Search for the cell housing the specified text and yield its (x, y) center coordinate. 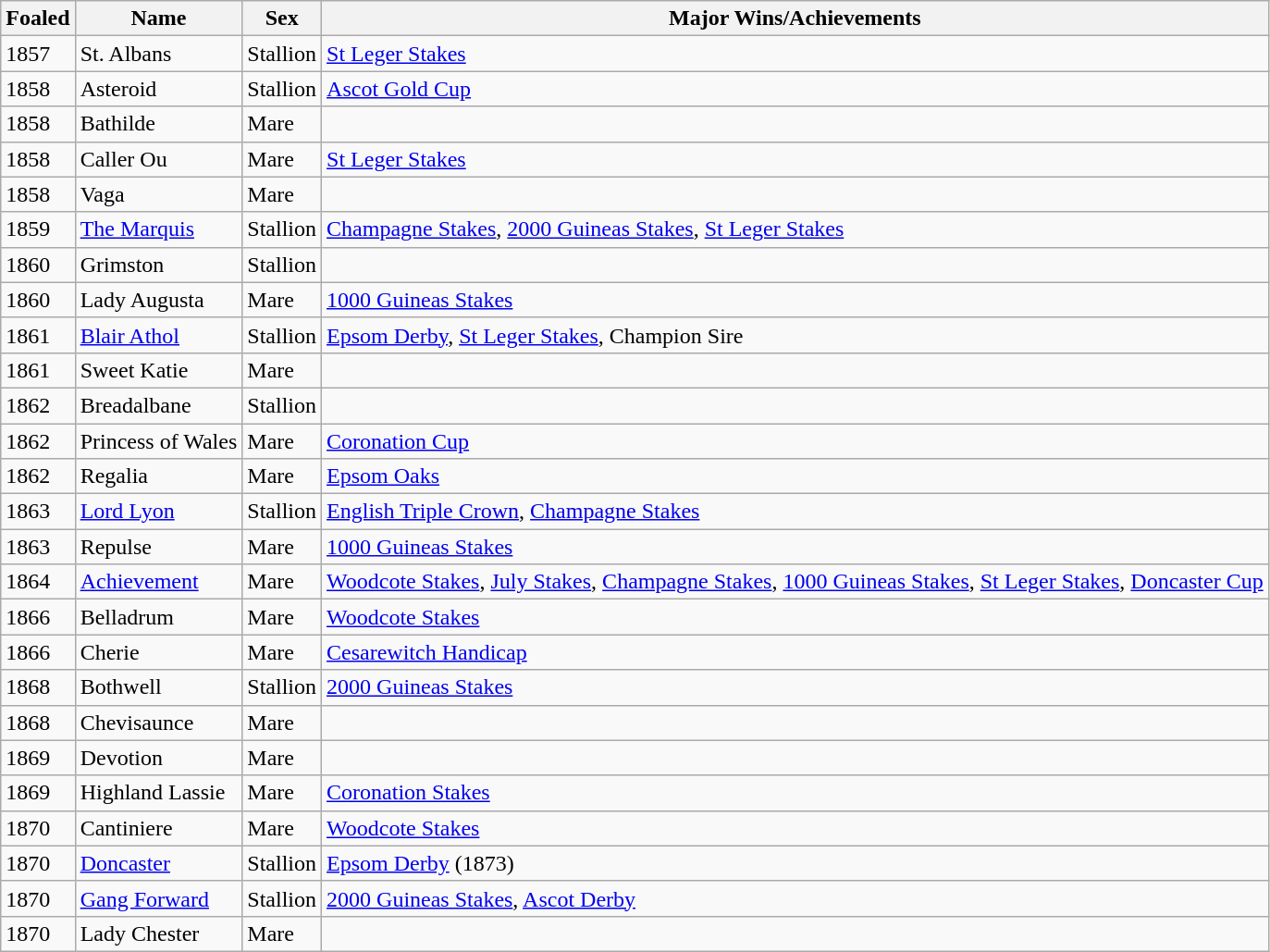
Chevisaunce (159, 723)
Coronation Cup (795, 441)
Major Wins/Achievements (795, 19)
Princess of Wales (159, 441)
Cherie (159, 652)
Sweet Katie (159, 370)
1857 (38, 54)
Repulse (159, 547)
Bathilde (159, 124)
Lord Lyon (159, 512)
1864 (38, 582)
Bothwell (159, 687)
Doncaster (159, 863)
Cesarewitch Handicap (795, 652)
Name (159, 19)
2000 Guineas Stakes, Ascot Derby (795, 898)
Vaga (159, 194)
1859 (38, 229)
Gang Forward (159, 898)
Coronation Stakes (795, 793)
Achievement (159, 582)
Cantiniere (159, 828)
2000 Guineas Stakes (795, 687)
St. Albans (159, 54)
Woodcote Stakes, July Stakes, Champagne Stakes, 1000 Guineas Stakes, St Leger Stakes, Doncaster Cup (795, 582)
Regalia (159, 476)
Foaled (38, 19)
Lady Augusta (159, 300)
English Triple Crown, Champagne Stakes (795, 512)
The Marquis (159, 229)
Breadalbane (159, 405)
Grimston (159, 265)
Highland Lassie (159, 793)
Champagne Stakes, 2000 Guineas Stakes, St Leger Stakes (795, 229)
Belladrum (159, 617)
Epsom Oaks (795, 476)
Epsom Derby, St Leger Stakes, Champion Sire (795, 335)
Lady Chester (159, 933)
Blair Athol (159, 335)
Caller Ou (159, 159)
Epsom Derby (1873) (795, 863)
Devotion (159, 758)
Asteroid (159, 89)
Ascot Gold Cup (795, 89)
Sex (282, 19)
